Return the [x, y] coordinate for the center point of the cell that contains the specified text.  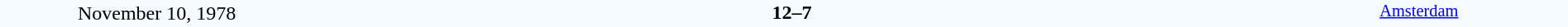
12–7 [791, 12]
Amsterdam [1419, 13]
November 10, 1978 [157, 13]
